Detect which cell encompasses the target text, then output its [x, y] center coordinate. 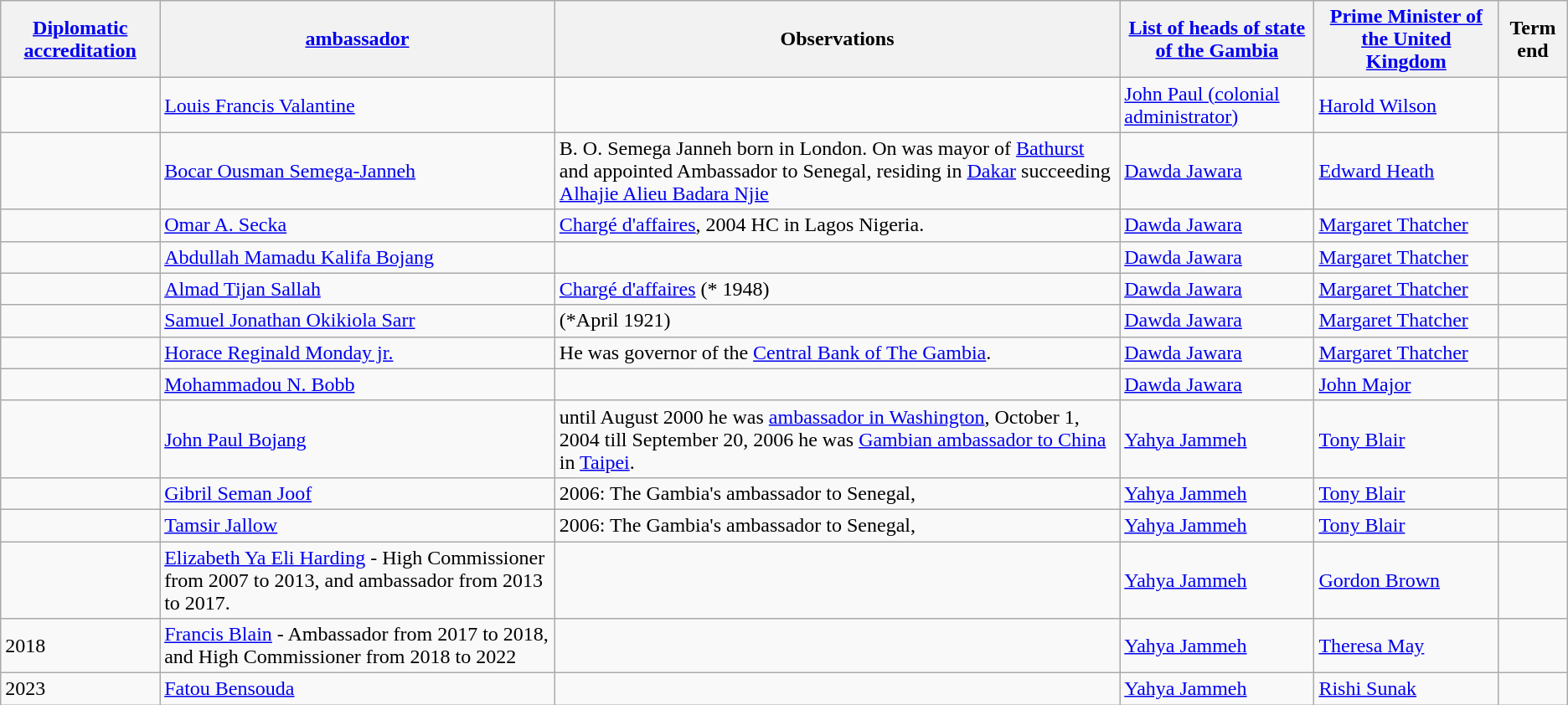
List of heads of state of the Gambia [1217, 39]
Horace Reginald Monday jr. [358, 352]
He was governor of the Central Bank of The Gambia. [837, 352]
Elizabeth Ya Eli Harding - High Commissioner from 2007 to 2013, and ambassador from 2013 to 2017. [358, 579]
John Paul (colonial administrator) [1217, 105]
Bocar Ousman Semega-Janneh [358, 171]
Chargé d'affaires, 2004 HC in Lagos Nigeria. [837, 225]
Edward Heath [1406, 171]
Abdullah Mamadu Kalifa Bojang [358, 257]
Rishi Sunak [1406, 689]
Observations [837, 39]
2023 [80, 689]
John Major [1406, 384]
Gibril Seman Joof [358, 493]
Louis Francis Valantine [358, 105]
Omar A. Secka [358, 225]
Fatou Bensouda [358, 689]
Mohammadou N. Bobb [358, 384]
Tamsir Jallow [358, 525]
Theresa May [1406, 646]
John Paul Bojang [358, 439]
(*April 1921) [837, 321]
Francis Blain - Ambassador from 2017 to 2018, and High Commissioner from 2018 to 2022 [358, 646]
Harold Wilson [1406, 105]
Prime Minister of the United Kingdom [1406, 39]
Samuel Jonathan Okikiola Sarr [358, 321]
Term end [1533, 39]
Gordon Brown [1406, 579]
Diplomatic accreditation [80, 39]
ambassador [358, 39]
Chargé d'affaires (* 1948) [837, 289]
Almad Tijan Sallah [358, 289]
2018 [80, 646]
until August 2000 he was ambassador in Washington, October 1, 2004 till September 20, 2006 he was Gambian ambassador to China in Taipei. [837, 439]
